Provide the [x, y] coordinate of the cell's center where the given text is located.  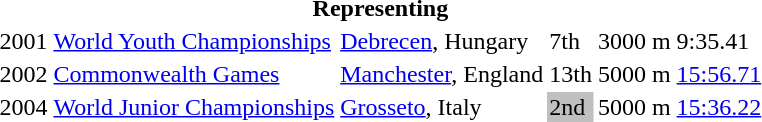
World Junior Championships [194, 107]
Manchester, England [442, 74]
2nd [571, 107]
Commonwealth Games [194, 74]
Grosseto, Italy [442, 107]
Debrecen, Hungary [442, 41]
7th [571, 41]
World Youth Championships [194, 41]
13th [571, 74]
3000 m [634, 41]
